Capture the cell that displays the provided text and extract its (X, Y) central coordinate. 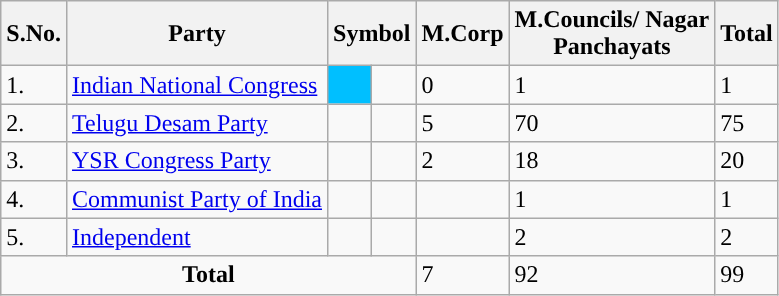
1. (34, 85)
7 (462, 275)
M.Corp (462, 34)
Indian National Congress (196, 85)
Party (196, 34)
99 (747, 275)
5. (34, 237)
2. (34, 123)
20 (747, 161)
5 (462, 123)
18 (612, 161)
3. (34, 161)
Telugu Desam Party (196, 123)
Symbol (372, 34)
92 (612, 275)
70 (612, 123)
75 (747, 123)
M.Councils/ NagarPanchayats (612, 34)
Independent (196, 237)
S.No. (34, 34)
Communist Party of India (196, 199)
YSR Congress Party (196, 161)
0 (462, 85)
4. (34, 199)
